Return the [x, y] coordinate for the center point of the cell that contains the specified text.  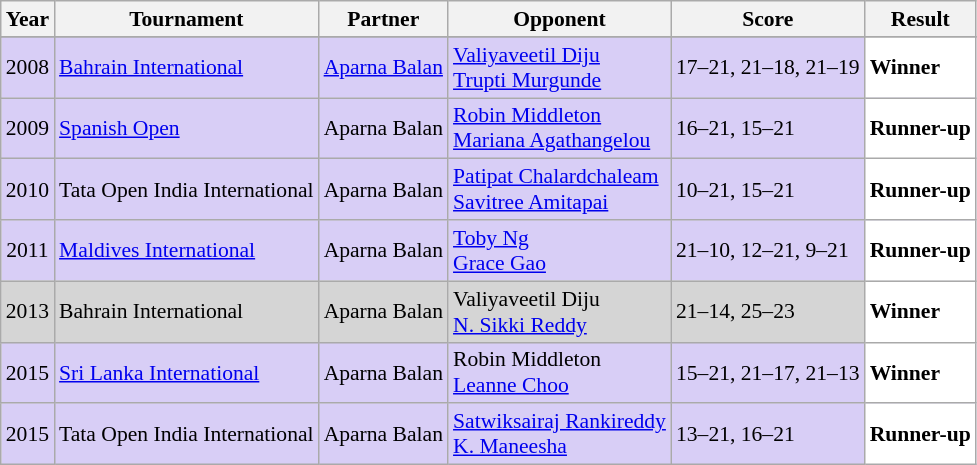
Patipat Chalardchaleam Savitree Amitapai [560, 190]
16–21, 15–21 [768, 128]
Tournament [186, 19]
Opponent [560, 19]
2010 [28, 190]
Result [920, 19]
Sri Lanka International [186, 372]
Year [28, 19]
Score [768, 19]
Toby Ng Grace Gao [560, 250]
15–21, 21–17, 21–13 [768, 372]
21–10, 12–21, 9–21 [768, 250]
Maldives International [186, 250]
Valiyaveetil Diju N. Sikki Reddy [560, 312]
2013 [28, 312]
Satwiksairaj Rankireddy K. Maneesha [560, 434]
2011 [28, 250]
Robin Middleton Mariana Agathangelou [560, 128]
13–21, 16–21 [768, 434]
21–14, 25–23 [768, 312]
17–21, 21–18, 21–19 [768, 68]
2008 [28, 68]
10–21, 15–21 [768, 190]
Robin Middleton Leanne Choo [560, 372]
Spanish Open [186, 128]
Partner [384, 19]
2009 [28, 128]
Valiyaveetil Diju Trupti Murgunde [560, 68]
